Extract the [X, Y] coordinate from the center of the cell holding the provided text.  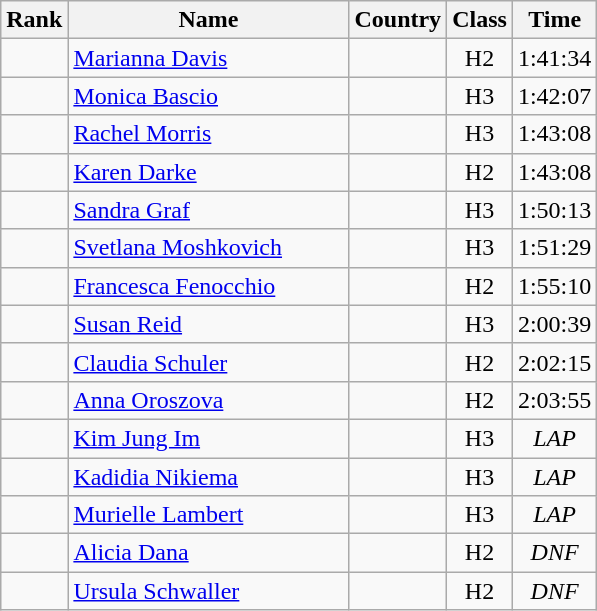
1:42:07 [554, 96]
Country [398, 20]
Ursula Schwaller [208, 591]
2:03:55 [554, 400]
1:41:34 [554, 58]
Murielle Lambert [208, 515]
Karen Darke [208, 172]
Rank [34, 20]
1:51:29 [554, 248]
Kim Jung Im [208, 438]
1:55:10 [554, 286]
Anna Oroszova [208, 400]
Class [480, 20]
Claudia Schuler [208, 362]
Time [554, 20]
1:50:13 [554, 210]
Susan Reid [208, 324]
Alicia Dana [208, 553]
Sandra Graf [208, 210]
Rachel Morris [208, 134]
Marianna Davis [208, 58]
Monica Bascio [208, 96]
Svetlana Moshkovich [208, 248]
Name [208, 20]
Francesca Fenocchio [208, 286]
Kadidia Nikiema [208, 477]
2:02:15 [554, 362]
2:00:39 [554, 324]
